Locate the cell with the specified text and output its [X, Y] center coordinate. 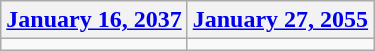
January 27, 2055 [280, 20]
January 16, 2037 [94, 20]
